Return [x, y] of the center of cell containing provided text 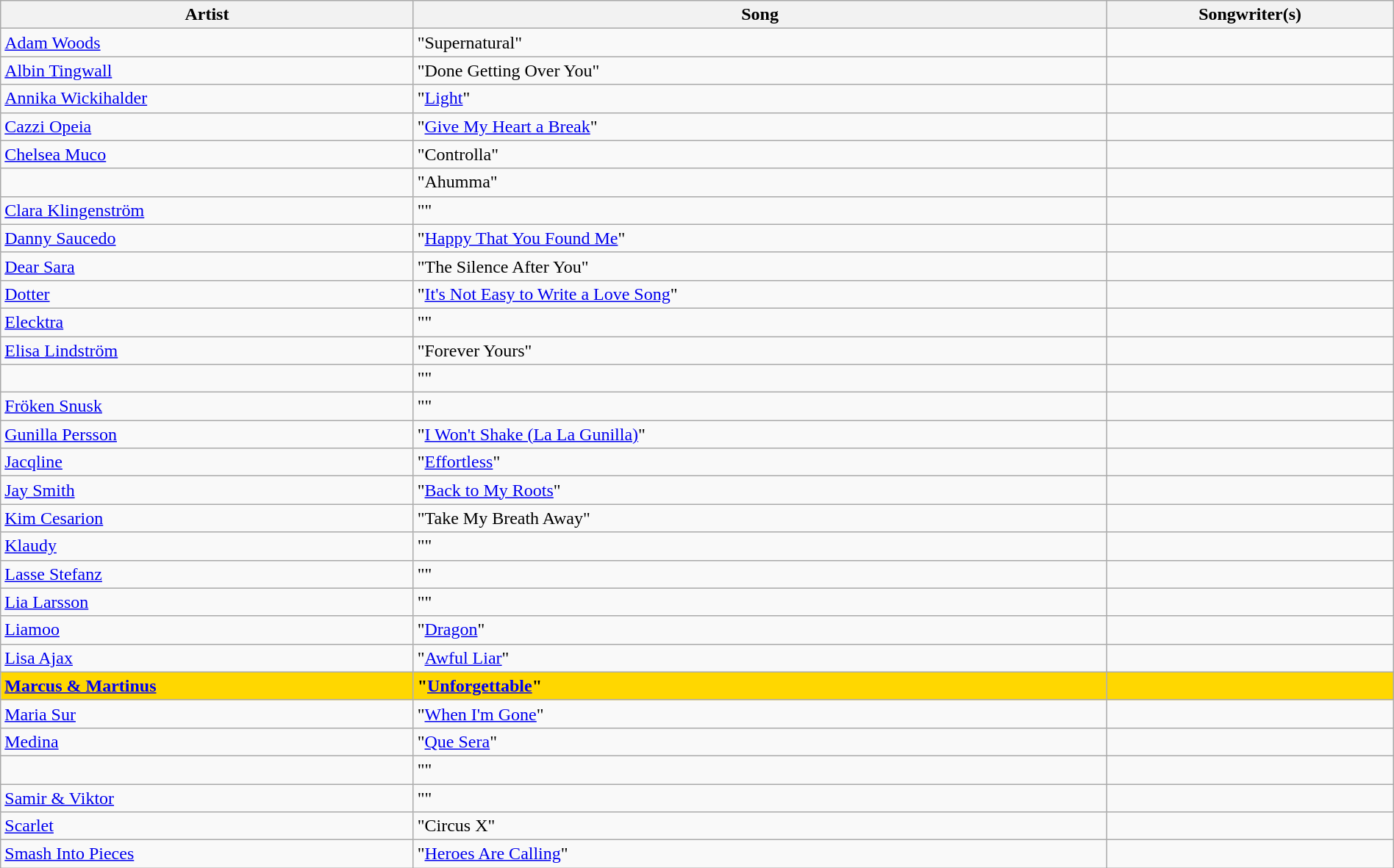
Elisa Lindström [207, 351]
"Supernatural" [760, 43]
Samir & Viktor [207, 797]
"Ahumma" [760, 182]
Dotter [207, 294]
Cazzi Opeia [207, 126]
"When I'm Gone" [760, 714]
"The Silence After You" [760, 266]
"Dragon" [760, 630]
Elecktra [207, 322]
Song [760, 15]
Gunilla Persson [207, 434]
"Awful Liar" [760, 658]
Liamoo [207, 630]
"Give My Heart a Break" [760, 126]
"I Won't Shake (La La Gunilla)" [760, 434]
Lia Larsson [207, 602]
"Controlla" [760, 154]
Adam Woods [207, 43]
"Que Sera" [760, 742]
"It's Not Easy to Write a Love Song" [760, 294]
"Heroes Are Calling" [760, 854]
"Happy That You Found Me" [760, 238]
Medina [207, 742]
Albin Tingwall [207, 71]
Kim Cesarion [207, 518]
Jay Smith [207, 490]
Scarlet [207, 826]
"Back to My Roots" [760, 490]
Jacqline [207, 462]
"Light" [760, 98]
Annika Wickihalder [207, 98]
Lisa Ajax [207, 658]
Fröken Snusk [207, 406]
Dear Sara [207, 266]
"Take My Breath Away" [760, 518]
"Forever Yours" [760, 351]
"Circus X" [760, 826]
Clara Klingenström [207, 210]
Klaudy [207, 546]
Lasse Stefanz [207, 574]
Danny Saucedo [207, 238]
Smash Into Pieces [207, 854]
Maria Sur [207, 714]
"Effortless" [760, 462]
Artist [207, 15]
"Done Getting Over You" [760, 71]
Marcus & Martinus [207, 686]
Chelsea Muco [207, 154]
Songwriter(s) [1250, 15]
"Unforgettable" [760, 686]
